For the text-containing cell, return its midpoint in [x, y] coordinate format. 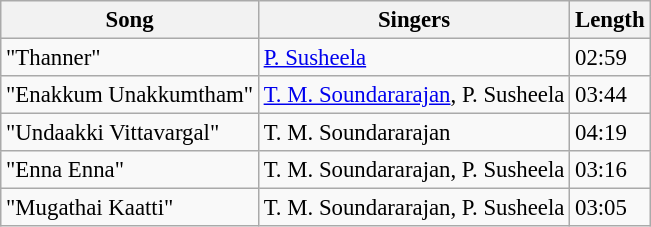
Song [130, 20]
"Thanner" [130, 58]
"Undaakki Vittavargal" [130, 133]
03:16 [610, 170]
02:59 [610, 58]
Length [610, 20]
03:44 [610, 95]
03:05 [610, 208]
P. Susheela [414, 58]
"Enna Enna" [130, 170]
"Mugathai Kaatti" [130, 208]
T. M. Soundararajan [414, 133]
Singers [414, 20]
04:19 [610, 133]
"Enakkum Unakkumtham" [130, 95]
